Output the [x, y] coordinate of the center of the cell containing the given text.  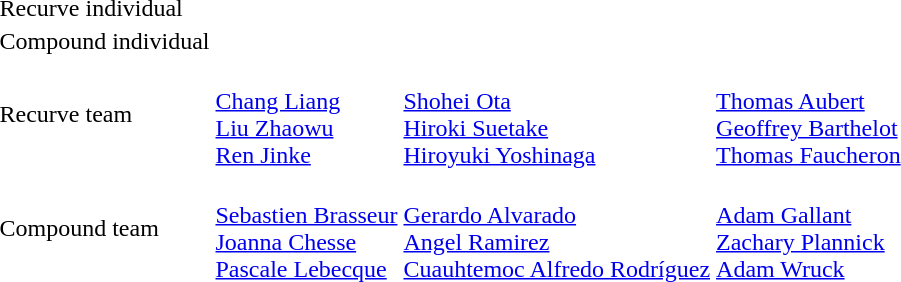
Chang Liang Liu ZhaowuRen Jinke [306, 114]
Shohei Ota Hiroki SuetakeHiroyuki Yoshinaga [557, 114]
